Identify which cell holds the provided text, then report its (X, Y) central coordinate. 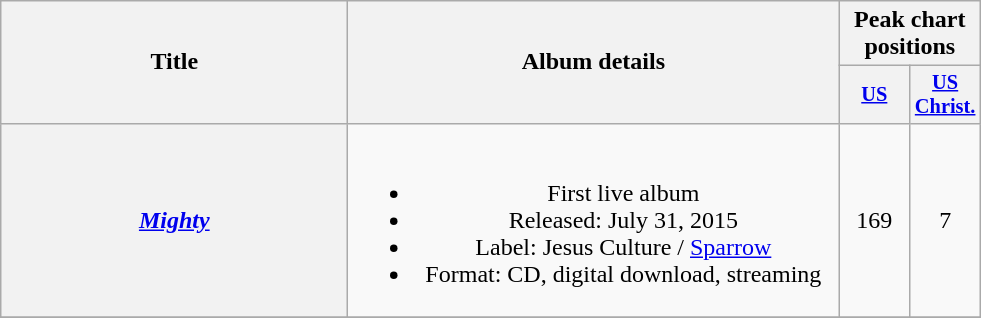
First live albumReleased: July 31, 2015Label: Jesus Culture / SparrowFormat: CD, digital download, streaming (594, 220)
169 (874, 220)
Title (174, 62)
Album details (594, 62)
US (874, 95)
USChrist. (946, 95)
Peak chart positions (910, 34)
Mighty (174, 220)
7 (946, 220)
